Return the [X, Y] coordinate for the center point of the cell that contains the specified text.  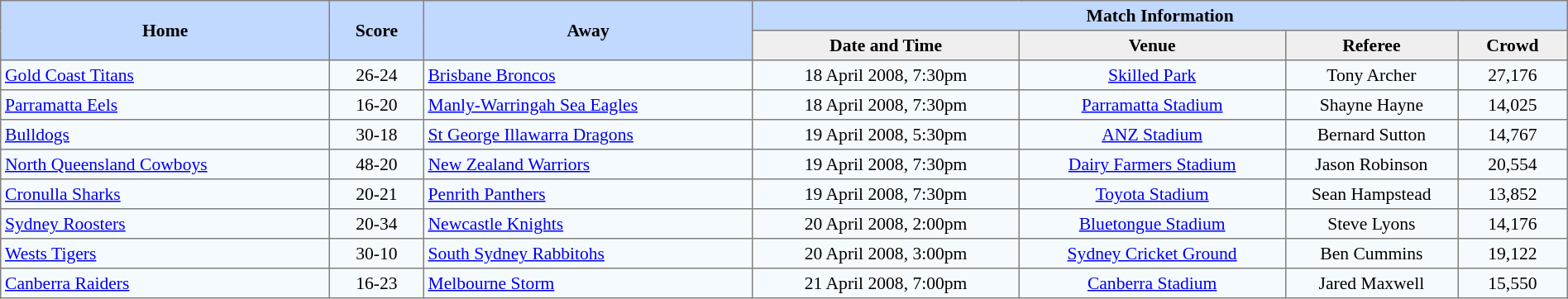
Bulldogs [165, 135]
Referee [1371, 45]
Score [377, 31]
30-10 [377, 254]
30-18 [377, 135]
20,554 [1513, 164]
Match Information [1159, 16]
16-23 [377, 283]
Jared Maxwell [1371, 283]
Parramatta Stadium [1152, 105]
Bernard Sutton [1371, 135]
27,176 [1513, 75]
Wests Tigers [165, 254]
New Zealand Warriors [588, 164]
20 April 2008, 3:00pm [886, 254]
Melbourne Storm [588, 283]
Date and Time [886, 45]
Brisbane Broncos [588, 75]
20-34 [377, 224]
14,767 [1513, 135]
Sydney Cricket Ground [1152, 254]
21 April 2008, 7:00pm [886, 283]
Skilled Park [1152, 75]
20 April 2008, 2:00pm [886, 224]
Ben Cummins [1371, 254]
Shayne Hayne [1371, 105]
Parramatta Eels [165, 105]
Manly-Warringah Sea Eagles [588, 105]
Newcastle Knights [588, 224]
14,176 [1513, 224]
19,122 [1513, 254]
14,025 [1513, 105]
Canberra Raiders [165, 283]
16-20 [377, 105]
Toyota Stadium [1152, 194]
Crowd [1513, 45]
Home [165, 31]
19 April 2008, 5:30pm [886, 135]
St George Illawarra Dragons [588, 135]
Penrith Panthers [588, 194]
North Queensland Cowboys [165, 164]
Dairy Farmers Stadium [1152, 164]
Jason Robinson [1371, 164]
Bluetongue Stadium [1152, 224]
Steve Lyons [1371, 224]
48-20 [377, 164]
ANZ Stadium [1152, 135]
Cronulla Sharks [165, 194]
13,852 [1513, 194]
Gold Coast Titans [165, 75]
20-21 [377, 194]
Canberra Stadium [1152, 283]
Tony Archer [1371, 75]
South Sydney Rabbitohs [588, 254]
15,550 [1513, 283]
Sydney Roosters [165, 224]
26-24 [377, 75]
Away [588, 31]
Venue [1152, 45]
Sean Hampstead [1371, 194]
